Scan for the cell matching the given text and deliver its (x, y) coordinate at center. 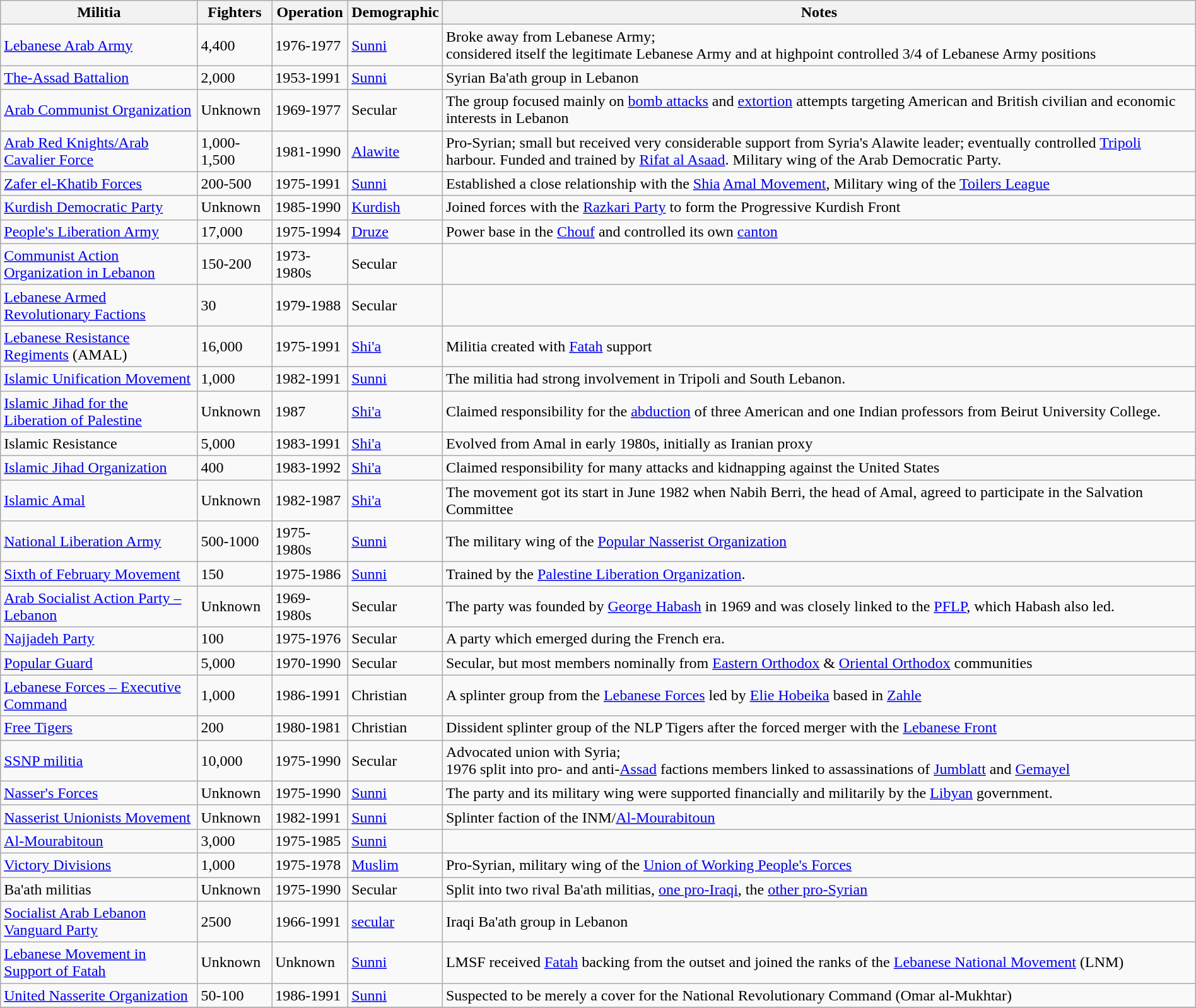
Nasser's Forces (99, 793)
Lebanese Arab Army (99, 45)
Lebanese Forces – Executive Command (99, 695)
Militia created with Fatah support (819, 346)
Victory Divisions (99, 865)
Fighters (235, 13)
Splinter faction of the INM/Al-Mourabitoun (819, 817)
Lebanese Armed Revolutionary Factions (99, 305)
1975-1985 (310, 841)
Islamic Resistance (99, 444)
400 (235, 468)
United Nasserite Organization (99, 995)
Syrian Ba'ath group in Lebanon (819, 78)
The party was founded by George Habash in 1969 and was closely linked to the PFLP, which Habash also led. (819, 607)
Socialist Arab Lebanon Vanguard Party (99, 922)
secular (396, 922)
1970-1990 (310, 663)
16,000 (235, 346)
Arab Communist Organization (99, 110)
Notes (819, 13)
Sixth of February Movement (99, 574)
1975-1976 (310, 639)
The militia had strong involvement in Tripoli and South Lebanon. (819, 378)
A party which emerged during the French era. (819, 639)
500-1000 (235, 541)
1983-1992 (310, 468)
Operation (310, 13)
Kurdish Democratic Party (99, 208)
200-500 (235, 184)
4,400 (235, 45)
1975-1978 (310, 865)
Advocated union with Syria;1976 split into pro- and anti-Assad factions members linked to assassinations of Jumblatt and Gemayel (819, 761)
1953-1991 (310, 78)
200 (235, 728)
Suspected to be merely a cover for the National Revolutionary Command (Omar al-Mukhtar) (819, 995)
Communist Action Organization in Lebanon (99, 264)
Al-Mourabitoun (99, 841)
SSNP militia (99, 761)
Trained by the Palestine Liberation Organization. (819, 574)
Ba'ath militias (99, 889)
1980-1981 (310, 728)
2500 (235, 922)
Zafer el-Khatib Forces (99, 184)
1973-1980s (310, 264)
2,000 (235, 78)
1987 (310, 411)
Demographic (396, 13)
People's Liberation Army (99, 231)
Iraqi Ba'ath group in Lebanon (819, 922)
LMSF received Fatah backing from the outset and joined the ranks of the Lebanese National Movement (LNM) (819, 963)
Lebanese Resistance Regiments (AMAL) (99, 346)
150 (235, 574)
Islamic Jihad for the Liberation of Palestine (99, 411)
Arab Socialist Action Party – Lebanon (99, 607)
Free Tigers (99, 728)
Pro-Syrian, military wing of the Union of Working People's Forces (819, 865)
Claimed responsibility for many attacks and kidnapping against the United States (819, 468)
The party and its military wing were supported financially and militarily by the Libyan government. (819, 793)
Arab Red Knights/Arab Cavalier Force (99, 151)
150-200 (235, 264)
Druze (396, 231)
Islamic Unification Movement (99, 378)
1969-1977 (310, 110)
1969-1980s (310, 607)
Najjadeh Party (99, 639)
Power base in the Chouf and controlled its own canton (819, 231)
3,000 (235, 841)
100 (235, 639)
Muslim (396, 865)
1985-1990 (310, 208)
1979-1988 (310, 305)
Popular Guard (99, 663)
1975-1980s (310, 541)
1975-1994 (310, 231)
1983-1991 (310, 444)
Joined forces with the Razkari Party to form the Progressive Kurdish Front (819, 208)
The movement got its start in June 1982 when Nabih Berri, the head of Amal, agreed to participate in the Salvation Committee (819, 501)
17,000 (235, 231)
1981-1990 (310, 151)
Broke away from Lebanese Army;considered itself the legitimate Lebanese Army and at highpoint controlled 3/4 of Lebanese Army positions (819, 45)
Established a close relationship with the Shia Amal Movement, Military wing of the Toilers League (819, 184)
Split into two rival Ba'ath militias, one pro-Iraqi, the other pro-Syrian (819, 889)
Dissident splinter group of the NLP Tigers after the forced merger with the Lebanese Front (819, 728)
Lebanese Movement in Support of Fatah (99, 963)
The group focused mainly on bomb attacks and extortion attempts targeting American and British civilian and economic interests in Lebanon (819, 110)
The military wing of the Popular Nasserist Organization (819, 541)
Islamic Amal (99, 501)
1982-1987 (310, 501)
The-Assad Battalion (99, 78)
1975-1986 (310, 574)
10,000 (235, 761)
A splinter group from the Lebanese Forces led by Elie Hobeika based in Zahle (819, 695)
Alawite (396, 151)
1976-1977 (310, 45)
Nasserist Unionists Movement (99, 817)
Evolved from Amal in early 1980s, initially as Iranian proxy (819, 444)
1,000-1,500 (235, 151)
Secular, but most members nominally from Eastern Orthodox & Oriental Orthodox communities (819, 663)
50-100 (235, 995)
1966-1991 (310, 922)
Claimed responsibility for the abduction of three American and one Indian professors from Beirut University College. (819, 411)
National Liberation Army (99, 541)
Kurdish (396, 208)
Islamic Jihad Organization (99, 468)
30 (235, 305)
Militia (99, 13)
